Return [X, Y] of the center of cell containing provided text 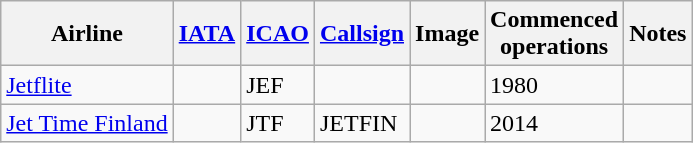
Jetflite [87, 85]
Jet Time Finland [87, 123]
JETFIN [362, 123]
Airline [87, 34]
Notes [658, 34]
Image [448, 34]
JTF [278, 123]
Commencedoperations [554, 34]
ICAO [278, 34]
JEF [278, 85]
Callsign [362, 34]
1980 [554, 85]
IATA [207, 34]
2014 [554, 123]
